Capture the cell that displays the provided text and extract its (x, y) central coordinate. 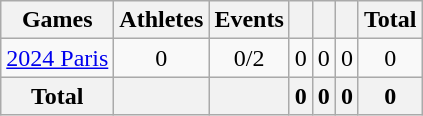
Events (249, 20)
2024 Paris (58, 58)
Games (58, 20)
Athletes (162, 20)
0/2 (249, 58)
